Provide the [X, Y] coordinate of the cell's center where the given text is located.  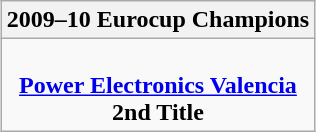
2009–10 Eurocup Champions [158, 20]
Power Electronics Valencia 2nd Title [158, 85]
